Scan for the cell matching the given text and deliver its [x, y] coordinate at center. 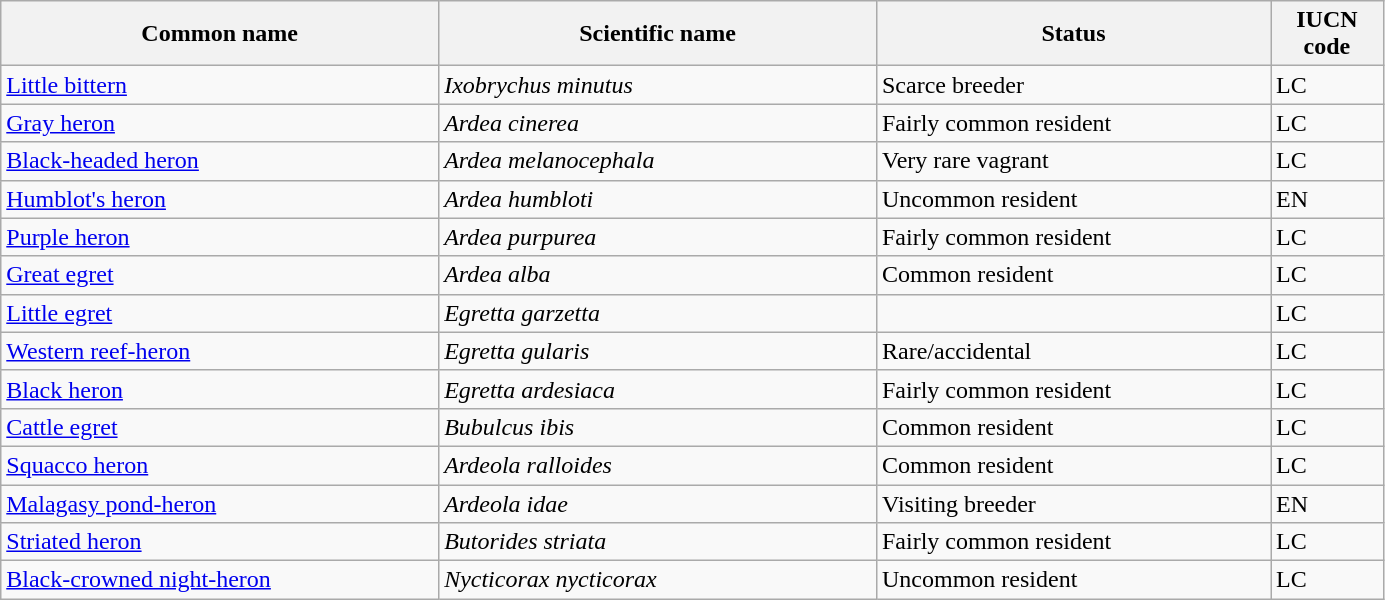
Ardea cinerea [658, 123]
Malagasy pond-heron [220, 503]
Squacco heron [220, 465]
Black-headed heron [220, 161]
Egretta ardesiaca [658, 389]
Purple heron [220, 237]
Little egret [220, 313]
Black heron [220, 389]
Little bittern [220, 85]
Black-crowned night-heron [220, 580]
Humblot's heron [220, 199]
Striated heron [220, 542]
Egretta garzetta [658, 313]
Ardeola ralloides [658, 465]
Great egret [220, 275]
Ixobrychus minutus [658, 85]
Rare/accidental [1073, 351]
Butorides striata [658, 542]
Scarce breeder [1073, 85]
Western reef-heron [220, 351]
Ardea humbloti [658, 199]
Visiting breeder [1073, 503]
Ardeola idae [658, 503]
IUCN code [1328, 34]
Nycticorax nycticorax [658, 580]
Status [1073, 34]
Scientific name [658, 34]
Egretta gularis [658, 351]
Cattle egret [220, 427]
Ardea melanocephala [658, 161]
Ardea purpurea [658, 237]
Ardea alba [658, 275]
Bubulcus ibis [658, 427]
Very rare vagrant [1073, 161]
Common name [220, 34]
Gray heron [220, 123]
